From the cell containing the given text, extract its center point as [X, Y] coordinate. 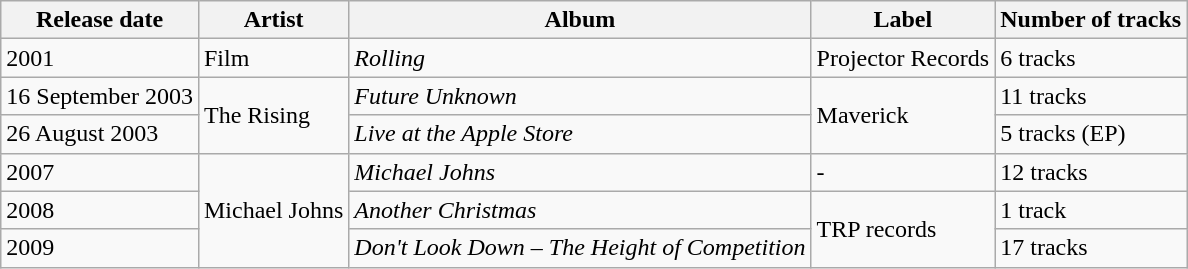
2001 [100, 58]
11 tracks [1091, 96]
Projector Records [903, 58]
Label [903, 20]
Maverick [903, 115]
Don't Look Down – The Height of Competition [580, 248]
Film [273, 58]
5 tracks (EP) [1091, 134]
Rolling [580, 58]
Release date [100, 20]
6 tracks [1091, 58]
2007 [100, 172]
Album [580, 20]
17 tracks [1091, 248]
- [903, 172]
2008 [100, 210]
Another Christmas [580, 210]
The Rising [273, 115]
12 tracks [1091, 172]
Artist [273, 20]
Number of tracks [1091, 20]
1 track [1091, 210]
16 September 2003 [100, 96]
Future Unknown [580, 96]
Live at the Apple Store [580, 134]
TRP records [903, 229]
26 August 2003 [100, 134]
2009 [100, 248]
